Extract the [x, y] coordinate from the center of the cell holding the provided text.  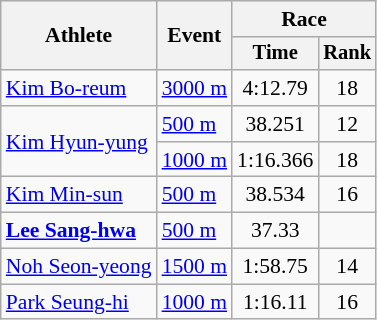
Event [194, 36]
1:16.11 [275, 302]
4:12.79 [275, 88]
14 [347, 267]
Kim Hyun-yung [79, 142]
Kim Min-sun [79, 195]
38.534 [275, 195]
Athlete [79, 36]
Lee Sang-hwa [79, 231]
1:58.75 [275, 267]
1500 m [194, 267]
Noh Seon-yeong [79, 267]
Rank [347, 54]
Park Seung-hi [79, 302]
37.33 [275, 231]
Race [304, 19]
3000 m [194, 88]
12 [347, 124]
Time [275, 54]
Kim Bo-reum [79, 88]
38.251 [275, 124]
1:16.366 [275, 160]
